Identify which cell holds the provided text, then report its (X, Y) central coordinate. 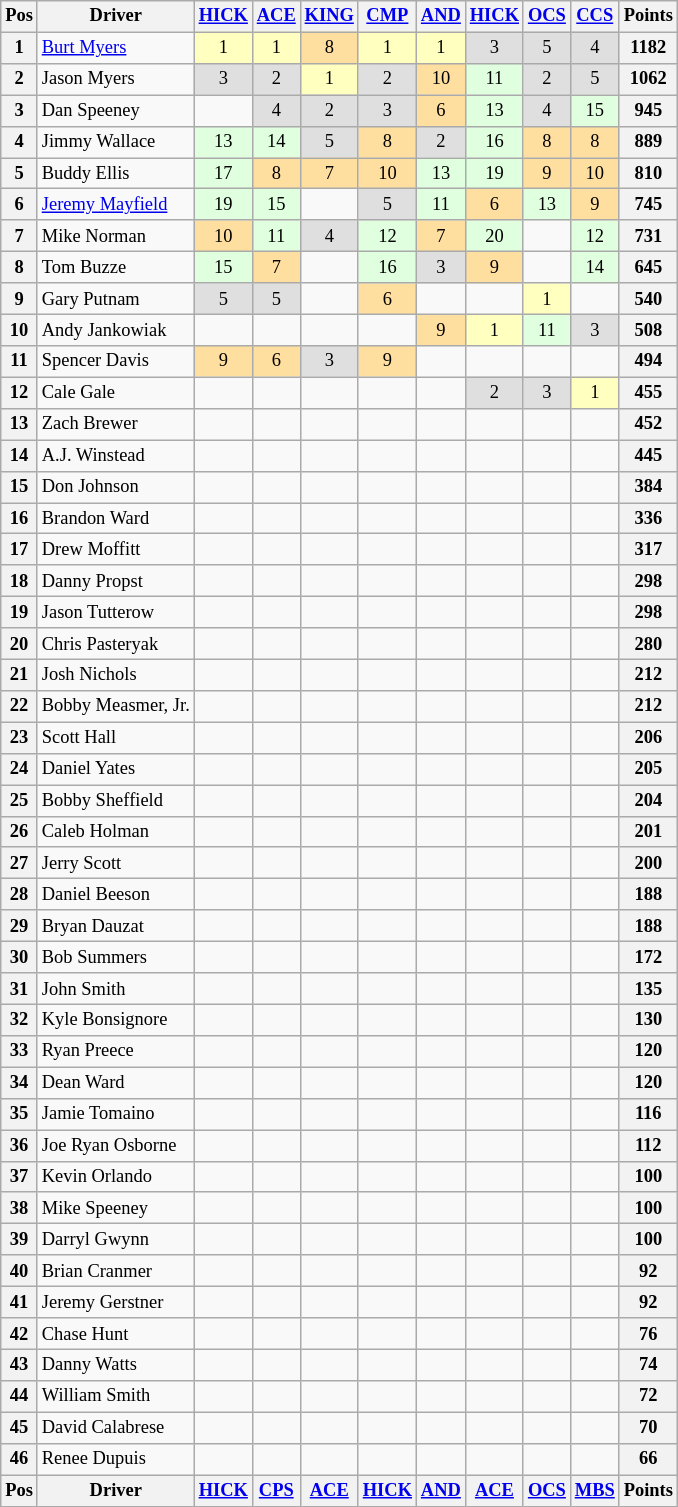
Danny Watts (116, 1366)
34 (20, 1082)
116 (648, 1114)
70 (648, 1428)
Spencer Davis (116, 362)
Jason Tutterow (116, 612)
30 (20, 958)
18 (20, 582)
Bobby Sheffield (116, 800)
445 (648, 456)
William Smith (116, 1396)
945 (648, 110)
Ryan Preece (116, 1052)
37 (20, 1176)
22 (20, 706)
135 (648, 988)
1182 (648, 48)
Daniel Beeson (116, 894)
1062 (648, 80)
Darryl Gwynn (116, 1240)
130 (648, 1020)
John Smith (116, 988)
MBS (594, 1490)
Renee Dupuis (116, 1460)
32 (20, 1020)
Mike Norman (116, 236)
21 (20, 676)
Mike Speeney (116, 1208)
Jerry Scott (116, 864)
200 (648, 864)
452 (648, 424)
Scott Hall (116, 738)
26 (20, 832)
Caleb Holman (116, 832)
36 (20, 1146)
Gary Putnam (116, 298)
KING (329, 16)
Buddy Ellis (116, 174)
172 (648, 958)
39 (20, 1240)
731 (648, 236)
35 (20, 1114)
38 (20, 1208)
76 (648, 1334)
Brandon Ward (116, 518)
645 (648, 268)
33 (20, 1052)
455 (648, 392)
25 (20, 800)
384 (648, 486)
31 (20, 988)
205 (648, 770)
889 (648, 142)
Jeremy Mayfield (116, 204)
Don Johnson (116, 486)
745 (648, 204)
CMP (387, 16)
317 (648, 550)
206 (648, 738)
42 (20, 1334)
Chase Hunt (116, 1334)
Dan Speeney (116, 110)
280 (648, 644)
24 (20, 770)
74 (648, 1366)
27 (20, 864)
29 (20, 926)
CCS (594, 16)
Jeremy Gerstner (116, 1302)
Zach Brewer (116, 424)
Brian Cranmer (116, 1270)
Danny Propst (116, 582)
Kevin Orlando (116, 1176)
Drew Moffitt (116, 550)
336 (648, 518)
Jason Myers (116, 80)
43 (20, 1366)
72 (648, 1396)
112 (648, 1146)
23 (20, 738)
Chris Pasteryak (116, 644)
Cale Gale (116, 392)
41 (20, 1302)
Bryan Dauzat (116, 926)
46 (20, 1460)
Dean Ward (116, 1082)
494 (648, 362)
66 (648, 1460)
Kyle Bonsignore (116, 1020)
Andy Jankowiak (116, 330)
Jimmy Wallace (116, 142)
Bob Summers (116, 958)
Jamie Tomaino (116, 1114)
A.J. Winstead (116, 456)
44 (20, 1396)
Tom Buzze (116, 268)
Josh Nichols (116, 676)
204 (648, 800)
Bobby Measmer, Jr. (116, 706)
201 (648, 832)
Joe Ryan Osborne (116, 1146)
508 (648, 330)
Daniel Yates (116, 770)
David Calabrese (116, 1428)
Burt Myers (116, 48)
CPS (276, 1490)
810 (648, 174)
540 (648, 298)
45 (20, 1428)
40 (20, 1270)
28 (20, 894)
